Extract the [x, y] coordinate from the center of the cell holding the provided text.  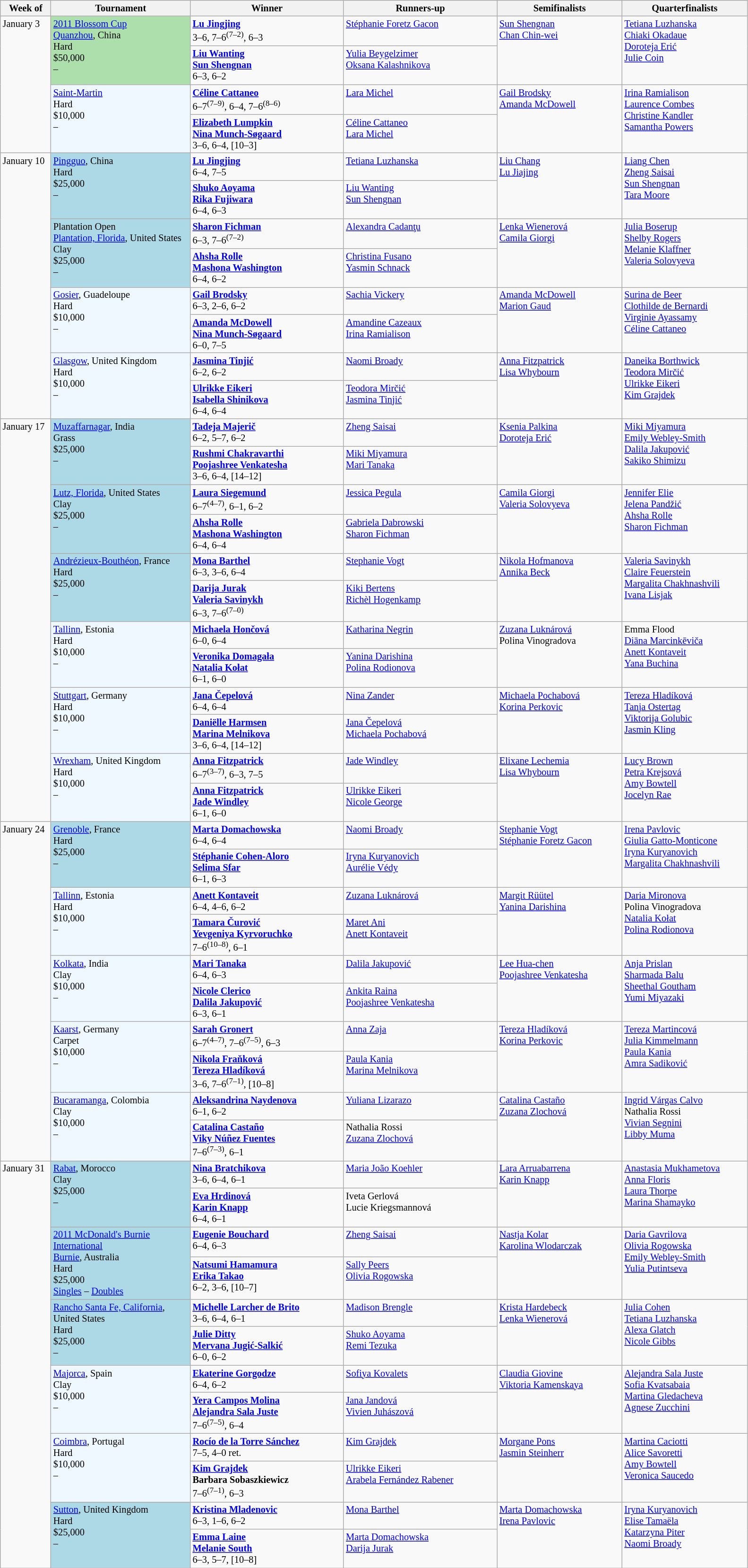
January 24 [26, 991]
Sofiya Kovalets [421, 1379]
Mona Barthel [421, 1516]
Kaarst, Germany Carpet $10,000 – [121, 1057]
Catalina Castaño Zuzana Zlochová [559, 1127]
Tereza Martincová Julia Kimmelmann Paula Kania Amra Sadiković [685, 1057]
Catalina Castaño Viky Núñez Fuentes 7–6(7–3), 6–1 [267, 1140]
Yanina Darishina Polina Rodionova [421, 668]
Anastasia Mukhametova Anna Floris Laura Thorpe Marina Shamayko [685, 1193]
Andrézieux-Bouthéon, France Hard $25,000 – [121, 587]
Ahsha Rolle Mashona Washington 6–4, 6–4 [267, 534]
Miki Miyamura Mari Tanaka [421, 465]
Rabat, Morocco Clay $25,000 – [121, 1193]
Elixane Lechemia Lisa Whybourn [559, 788]
Tetiana Luzhanska Chiaki Okadaue Doroteja Erić Julie Coin [685, 50]
Iryna Kuryanovich Aurélie Védy [421, 868]
Winner [267, 8]
Mari Tanaka 6–4, 6–3 [267, 969]
Tamara Čurović Yevgeniya Kyrvoruchko 7–6(10–8), 6–1 [267, 935]
Marta Domachowska Irena Pavlovic [559, 1534]
Katharina Negrin [421, 635]
Camila Giorgi Valeria Solovyeva [559, 519]
Jana Čepelová 6–4, 6–4 [267, 701]
Daneika Borthwick Teodora Mirčić Ulrikke Eikeri Kim Grajdek [685, 386]
Anna Fitzpatrick Lisa Whybourn [559, 386]
Lucy Brown Petra Krejsová Amy Bowtell Jocelyn Rae [685, 788]
Gosier, Guadeloupe Hard $10,000 – [121, 320]
January 3 [26, 84]
Zuzana Luknárová [421, 901]
Céline Cattaneo 6–7(7–9), 6–4, 7–6(8–6) [267, 99]
Amandine Cazeaux Irina Ramialison [421, 334]
Veronika Domagała Natalia Kołat 6–1, 6–0 [267, 668]
Semifinalists [559, 8]
Gail Brodsky 6–3, 2–6, 6–2 [267, 301]
Céline Cattaneo Lara Michel [421, 134]
Aleksandrina Naydenova6–1, 6–2 [267, 1106]
Amanda McDowell Nina Munch-Søgaard 6–0, 7–5 [267, 334]
Nikola Hofmanova Annika Beck [559, 587]
Yuliana Lizarazo [421, 1106]
Amanda McDowell Marion Gaud [559, 320]
Iveta Gerlová Lucie Kriegsmannová [421, 1207]
Alejandra Sala Juste Sofia Kvatsabaia Martina Gledacheva Agnese Zucchini [685, 1399]
Michelle Larcher de Brito 3–6, 6–4, 6–1 [267, 1313]
Tetiana Luzhanska [421, 166]
Lu Jingjing 3–6, 7–6(7–2), 6–3 [267, 31]
Nina Bratchikova 3–6, 6–4, 6–1 [267, 1174]
Yera Campos Molina Alejandra Sala Juste 7–6(7–5), 6–4 [267, 1412]
Liu Wanting Sun Shengnan 6–3, 6–2 [267, 65]
Gail Brodsky Amanda McDowell [559, 119]
Tadeja Majerič 6–2, 5–7, 6–2 [267, 433]
Glasgow, United Kingdom Hard $10,000 – [121, 386]
Krista Hardebeck Lenka Wienerová [559, 1332]
Lutz, Florida, United States Clay $25,000 – [121, 519]
Wrexham, United Kingdom Hard $10,000 – [121, 788]
Daniëlle Harmsen Marina Melnikova 3–6, 6–4, [14–12] [267, 734]
Shuko Aoyama Rika Fujiwara 6–4, 6–3 [267, 199]
Stephanie Vogt [421, 567]
Michaela Pochabová Korina Perkovic [559, 720]
Ahsha Rolle Mashona Washington 6–4, 6–2 [267, 268]
Tereza Hladíková Korina Perkovic [559, 1057]
Surina de Beer Clothilde de Bernardi Virginie Ayassamy Céline Cattaneo [685, 320]
Mona Barthel6–3, 3–6, 6–4 [267, 567]
Maret Ani Anett Kontaveit [421, 935]
Quarterfinalists [685, 8]
Eugenie Bouchard 6–4, 6–3 [267, 1242]
Coimbra, Portugal Hard $10,000 – [121, 1467]
Jessica Pegula [421, 499]
Elizabeth Lumpkin Nina Munch-Søgaard 3–6, 6–4, [10–3] [267, 134]
Dalila Jakupović [421, 969]
Yulia Beygelzimer Oksana Kalashnikova [421, 65]
Martina Caciotti Alice Savoretti Amy Bowtell Veronica Saucedo [685, 1467]
Nicole Clerico Dalila Jakupović 6–3, 6–1 [267, 1002]
Lara Arruabarrena Karin Knapp [559, 1193]
Darija Jurak Valeria Savinykh 6–3, 7–6(7–0) [267, 600]
Marta Domachowska 6–4, 6–4 [267, 835]
Ulrikke Eikeri Arabela Fernández Rabener [421, 1481]
Nikola Fraňková Tereza Hladíková 3–6, 7–6(7–1), [10–8] [267, 1072]
Bucaramanga, Colombia Clay $10,000 – [121, 1127]
Stuttgart, Germany Hard $10,000 – [121, 720]
Ulrikke Eikeri Nicole George [421, 802]
Miki Miyamura Emily Webley-Smith Dalila Jakupović Sakiko Shimizu [685, 452]
Sharon Fichman 6–3, 7–6(7–2) [267, 234]
Runners-up [421, 8]
Madison Brengle [421, 1313]
Daria Gavrilova Olivia Rogowska Emily Webley-Smith Yulia Putintseva [685, 1263]
Sachia Vickery [421, 301]
Jasmina Tinjić 6–2, 6–2 [267, 366]
Anja Prislan Sharmada Balu Sheethal Goutham Yumi Miyazaki [685, 988]
Ekaterine Gorgodze 6–4, 6–2 [267, 1379]
Ksenia Palkina Doroteja Erić [559, 452]
Natsumi Hamamura Erika Takao 6–2, 3–6, [10–7] [267, 1278]
Julia Cohen Tetiana Luzhanska Alexa Glatch Nicole Gibbs [685, 1332]
Anna Zaja [421, 1036]
Saint-Martin Hard $10,000 – [121, 119]
Anna Fitzpatrick Jade Windley 6–1, 6–0 [267, 802]
Lu Jingjing 6–4, 7–5 [267, 166]
Stéphanie Foretz Gacon [421, 31]
Paula Kania Marina Melnikova [421, 1072]
Anett Kontaveit 6–4, 4–6, 6–2 [267, 901]
Claudia Giovine Viktoria Kamenskaya [559, 1399]
Irena Pavlovic Giulia Gatto-Monticone Iryna Kuryanovich Margalita Chakhnashvili [685, 855]
Shuko Aoyama Remi Tezuka [421, 1346]
Nastja Kolar Karolina Wlodarczak [559, 1263]
Plantation Open Plantation, Florida, United States Clay $25,000 – [121, 253]
Anna Fitzpatrick 6–7(3–7), 6–3, 7–5 [267, 768]
Jana Čepelová Michaela Pochabová [421, 734]
Week of [26, 8]
Laura Siegemund 6–7(4–7), 6–1, 6–2 [267, 499]
Muzaffarnagar, India Grass $25,000 – [121, 452]
Emma Laine Melanie South 6–3, 5–7, [10–8] [267, 1548]
Valeria Savinykh Claire Feuerstein Margalita Chakhnashvili Ivana Lisjak [685, 587]
Liang Chen Zheng Saisai Sun Shengnan Tara Moore [685, 185]
Daria Mironova Polina Vinogradova Natalia Kołat Polina Rodionova [685, 922]
Kim Grajdek Barbara Sobaszkiewicz 7–6(7–1), 6–3 [267, 1481]
Lee Hua-chen Poojashree Venkatesha [559, 988]
Maria João Koehler [421, 1174]
Tournament [121, 8]
Nina Zander [421, 701]
Julie Ditty Mervana Jugić-Salkić 6–0, 6–2 [267, 1346]
January 10 [26, 286]
Morgane Pons Jasmin Steinherr [559, 1467]
Michaela Hončová 6–0, 6–4 [267, 635]
2011 Blossom Cup Quanzhou, China Hard $50,000 – [121, 50]
Rushmi Chakravarthi Poojashree Venkatesha 3–6, 6–4, [14–12] [267, 465]
Jade Windley [421, 768]
Jana Jandová Vivien Juhászová [421, 1412]
Kolkata, India Clay $10,000 – [121, 988]
Emma Flood Diāna Marcinkēviča Anett Kontaveit Yana Buchina [685, 654]
January 17 [26, 620]
Majorca, Spain Clay $10,000 – [121, 1399]
Jennifer Elie Jelena Pandžić Ahsha Rolle Sharon Fichman [685, 519]
Grenoble, France Hard $25,000 – [121, 855]
Gabriela Dabrowski Sharon Fichman [421, 534]
Lara Michel [421, 99]
Liu Wanting Sun Shengnan [421, 199]
January 31 [26, 1364]
Tereza Hladíková Tanja Ostertag Viktorija Golubic Jasmin Kling [685, 720]
Margit Rüütel Yanina Darishina [559, 922]
Lenka Wienerová Camila Giorgi [559, 253]
Kiki Bertens Richèl Hogenkamp [421, 600]
Sally Peers Olivia Rogowska [421, 1278]
Sutton, United Kingdom Hard $25,000 – [121, 1534]
Iryna Kuryanovich Elise Tamaëla Katarzyna Piter Naomi Broady [685, 1534]
Rancho Santa Fe, California, United States Hard $25,000 – [121, 1332]
Ankita Raina Poojashree Venkatesha [421, 1002]
Liu Chang Lu Jiajing [559, 185]
Julia Boserup Shelby Rogers Melanie Klaffner Valeria Solovyeva [685, 253]
Christina Fusano Yasmin Schnack [421, 268]
2011 McDonald's Burnie International Burnie, Australia Hard $25,000 Singles – Doubles [121, 1263]
Kristina Mladenovic 6–3, 1–6, 6–2 [267, 1516]
Alexandra Cadanţu [421, 234]
Kim Grajdek [421, 1447]
Teodora Mirčić Jasmina Tinjić [421, 399]
Nathalia Rossi Zuzana Zlochová [421, 1140]
Irina Ramialison Laurence Combes Christine Kandler Samantha Powers [685, 119]
Ulrikke Eikeri Isabella Shinikova 6–4, 6–4 [267, 399]
Eva Hrdinová Karin Knapp 6–4, 6–1 [267, 1207]
Sarah Gronert 6–7(4–7), 7–6(7–5), 6–3 [267, 1036]
Stéphanie Cohen-Aloro Selima Sfar 6–1, 6–3 [267, 868]
Rocío de la Torre Sánchez 7–5, 4–0 ret. [267, 1447]
Ingrid Várgas Calvo Nathalia Rossi Vivian Segnini Libby Muma [685, 1127]
Sun Shengnan Chan Chin-wei [559, 50]
Marta Domachowska Darija Jurak [421, 1548]
Pingguo, China Hard $25,000 – [121, 185]
Stephanie Vogt Stéphanie Foretz Gacon [559, 855]
Zuzana Luknárová Polina Vinogradova [559, 654]
